From the cell containing the given text, extract its center point as (x, y) coordinate. 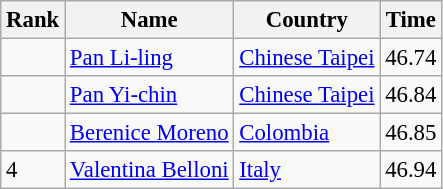
Berenice Moreno (150, 133)
Name (150, 20)
Colombia (307, 133)
Pan Yi-chin (150, 95)
Pan Li-ling (150, 58)
46.84 (411, 95)
46.85 (411, 133)
46.94 (411, 170)
4 (33, 170)
Rank (33, 20)
Time (411, 20)
Valentina Belloni (150, 170)
46.74 (411, 58)
Italy (307, 170)
Country (307, 20)
